From the cell containing the given text, extract its center point as [X, Y] coordinate. 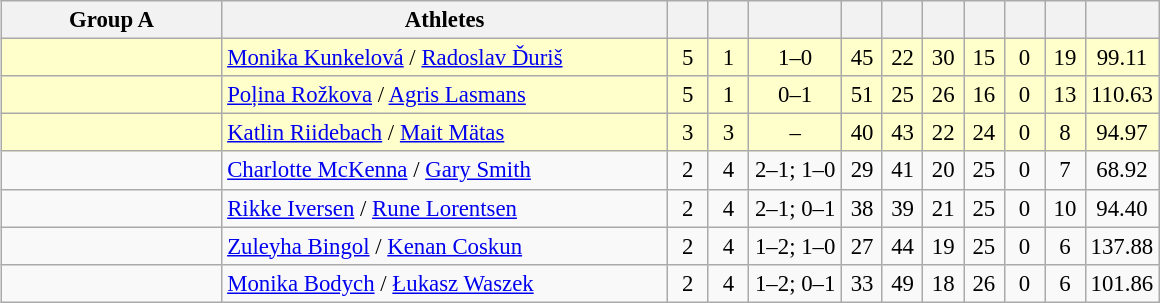
41 [902, 170]
1–2; 1–0 [796, 246]
29 [862, 170]
Zuleyha Bingol / Kenan Coskun [445, 246]
Group A [112, 20]
7 [1066, 170]
0–1 [796, 95]
27 [862, 246]
39 [902, 208]
Monika Bodych / Łukasz Waszek [445, 283]
24 [984, 133]
38 [862, 208]
40 [862, 133]
94.40 [1122, 208]
– [796, 133]
Katlin Riidebach / Mait Mätas [445, 133]
18 [944, 283]
10 [1066, 208]
1–2; 0–1 [796, 283]
13 [1066, 95]
51 [862, 95]
45 [862, 58]
33 [862, 283]
20 [944, 170]
137.88 [1122, 246]
16 [984, 95]
30 [944, 58]
101.86 [1122, 283]
Poļina Rožkova / Agris Lasmans [445, 95]
94.97 [1122, 133]
44 [902, 246]
2–1; 1–0 [796, 170]
Charlotte McKenna / Gary Smith [445, 170]
68.92 [1122, 170]
21 [944, 208]
15 [984, 58]
Athletes [445, 20]
110.63 [1122, 95]
43 [902, 133]
49 [902, 283]
2–1; 0–1 [796, 208]
8 [1066, 133]
1–0 [796, 58]
99.11 [1122, 58]
Rikke Iversen / Rune Lorentsen [445, 208]
Monika Kunkelová / Radoslav Ďuriš [445, 58]
